Capture the cell that displays the provided text and extract its (X, Y) central coordinate. 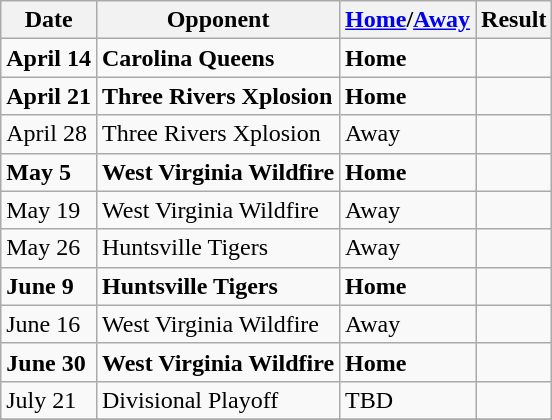
TBD (408, 400)
June 9 (49, 286)
May 5 (49, 172)
Divisional Playoff (218, 400)
Date (49, 20)
April 28 (49, 134)
July 21 (49, 400)
June 16 (49, 324)
May 26 (49, 248)
June 30 (49, 362)
Opponent (218, 20)
Carolina Queens (218, 58)
Home/Away (408, 20)
May 19 (49, 210)
Result (514, 20)
April 21 (49, 96)
April 14 (49, 58)
